Capture the cell that displays the provided text and extract its [X, Y] central coordinate. 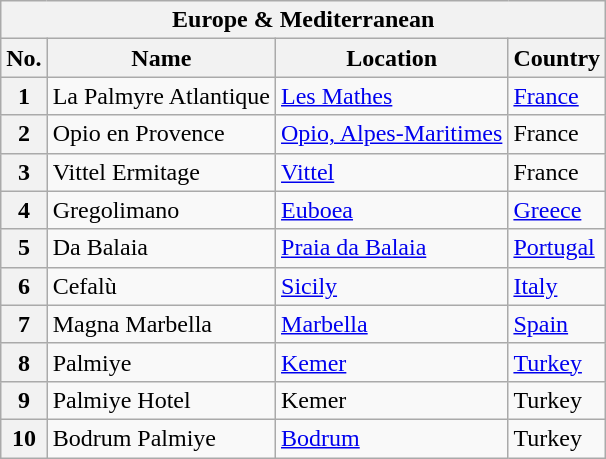
Name [161, 58]
Location [392, 58]
Europe & Mediterranean [304, 20]
2 [24, 134]
Gregolimano [161, 210]
4 [24, 210]
No. [24, 58]
Opio en Provence [161, 134]
Portugal [557, 248]
7 [24, 324]
Cefalù [161, 286]
9 [24, 400]
Italy [557, 286]
1 [24, 96]
Praia da Balaia [392, 248]
La Palmyre Atlantique [161, 96]
Vittel [392, 172]
Bodrum [392, 438]
Country [557, 58]
Da Balaia [161, 248]
Les Mathes [392, 96]
Opio, Alpes-Maritimes [392, 134]
Palmiye Hotel [161, 400]
Sicily [392, 286]
8 [24, 362]
6 [24, 286]
10 [24, 438]
Magna Marbella [161, 324]
3 [24, 172]
Bodrum Palmiye [161, 438]
Marbella [392, 324]
Spain [557, 324]
Greece [557, 210]
Euboea [392, 210]
Palmiye [161, 362]
5 [24, 248]
Vittel Ermitage [161, 172]
